From the cell containing the given text, extract its center point as (X, Y) coordinate. 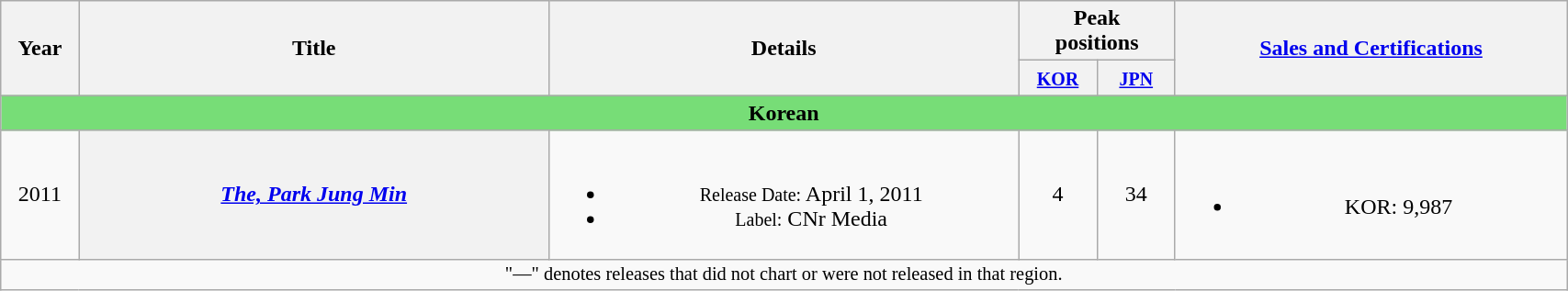
JPN (1135, 78)
Details (783, 48)
Release Date: April 1, 2011Label: CNr Media (783, 195)
2011 (40, 195)
Peakpositions (1097, 31)
"—" denotes releases that did not chart or were not released in that region. (784, 274)
34 (1135, 195)
4 (1058, 195)
Korean (784, 113)
KOR: 9,987 (1371, 195)
Year (40, 48)
Sales and Certifications (1371, 48)
Title (314, 48)
The, Park Jung Min (314, 195)
KOR (1058, 78)
